Capture the cell that displays the provided text and extract its [x, y] central coordinate. 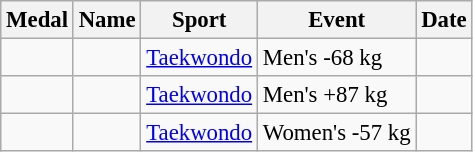
Name [107, 20]
Women's -57 kg [336, 133]
Men's -68 kg [336, 58]
Sport [200, 20]
Medal [38, 20]
Event [336, 20]
Men's +87 kg [336, 95]
Date [444, 20]
